Scan for the cell matching the given text and deliver its [x, y] coordinate at center. 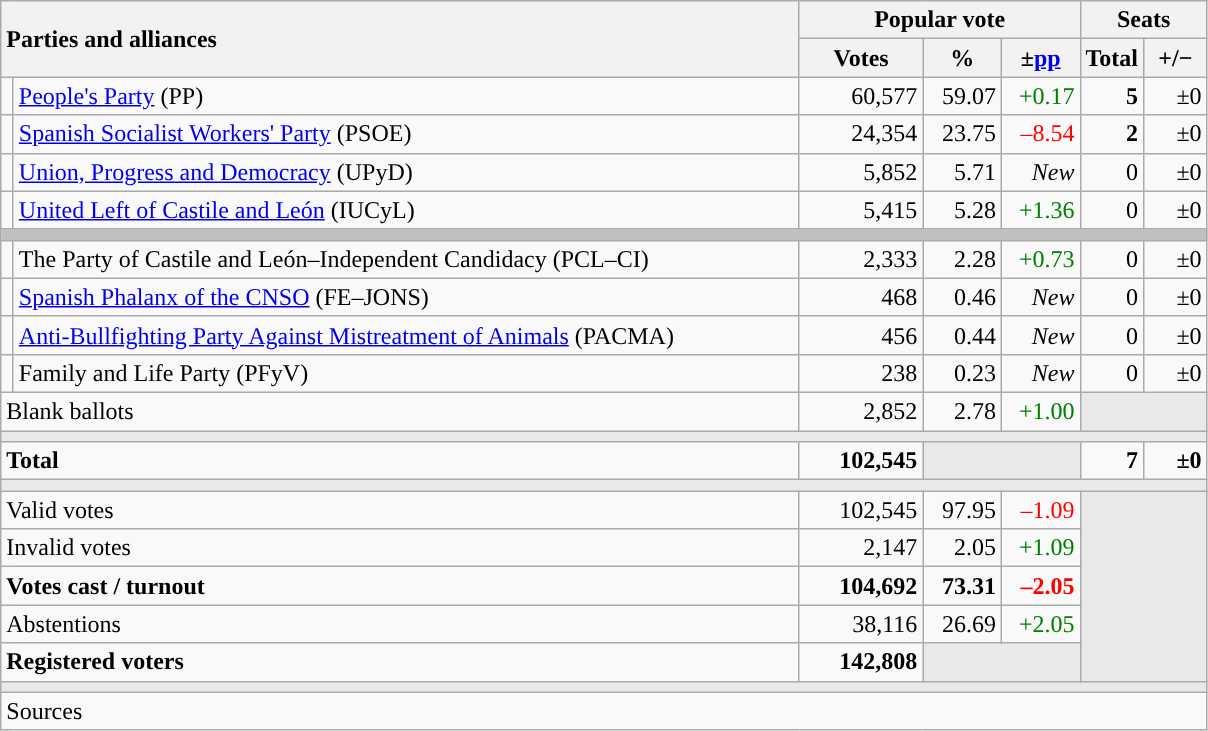
7 [1112, 461]
60,577 [861, 96]
United Left of Castile and León (IUCyL) [406, 210]
5 [1112, 96]
97.95 [962, 510]
59.07 [962, 96]
Anti-Bullfighting Party Against Mistreatment of Animals (PACMA) [406, 335]
Seats [1144, 20]
2,852 [861, 411]
–1.09 [1040, 510]
238 [861, 373]
26.69 [962, 624]
2,333 [861, 259]
73.31 [962, 586]
468 [861, 297]
142,808 [861, 662]
5,415 [861, 210]
Registered voters [400, 662]
Invalid votes [400, 548]
2 [1112, 134]
–2.05 [1040, 586]
Union, Progress and Democracy (UPyD) [406, 172]
Sources [604, 711]
5.71 [962, 172]
38,116 [861, 624]
5.28 [962, 210]
Votes [861, 58]
Family and Life Party (PFyV) [406, 373]
0.46 [962, 297]
+1.00 [1040, 411]
±pp [1040, 58]
–8.54 [1040, 134]
Votes cast / turnout [400, 586]
+1.36 [1040, 210]
Abstentions [400, 624]
5,852 [861, 172]
+/− [1176, 58]
+0.73 [1040, 259]
People's Party (PP) [406, 96]
23.75 [962, 134]
24,354 [861, 134]
2.28 [962, 259]
2.05 [962, 548]
Valid votes [400, 510]
The Party of Castile and León–Independent Candidacy (PCL–CI) [406, 259]
2.78 [962, 411]
104,692 [861, 586]
0.23 [962, 373]
+2.05 [1040, 624]
Popular vote [940, 20]
Spanish Socialist Workers' Party (PSOE) [406, 134]
+0.17 [1040, 96]
Spanish Phalanx of the CNSO (FE–JONS) [406, 297]
0.44 [962, 335]
% [962, 58]
Blank ballots [400, 411]
2,147 [861, 548]
+1.09 [1040, 548]
456 [861, 335]
Parties and alliances [400, 39]
